Provide the (x, y) coordinate of the cell's center where the given text is located.  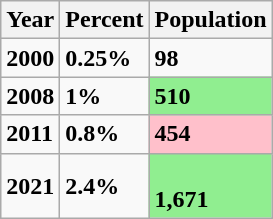
2000 (30, 58)
1,671 (210, 186)
2.4% (104, 186)
2021 (30, 186)
0.8% (104, 134)
2008 (30, 96)
Population (210, 20)
454 (210, 134)
Percent (104, 20)
2011 (30, 134)
1% (104, 96)
0.25% (104, 58)
Year (30, 20)
98 (210, 58)
510 (210, 96)
